Determine the (x, y) coordinate at the center of the cell enclosing the given text.  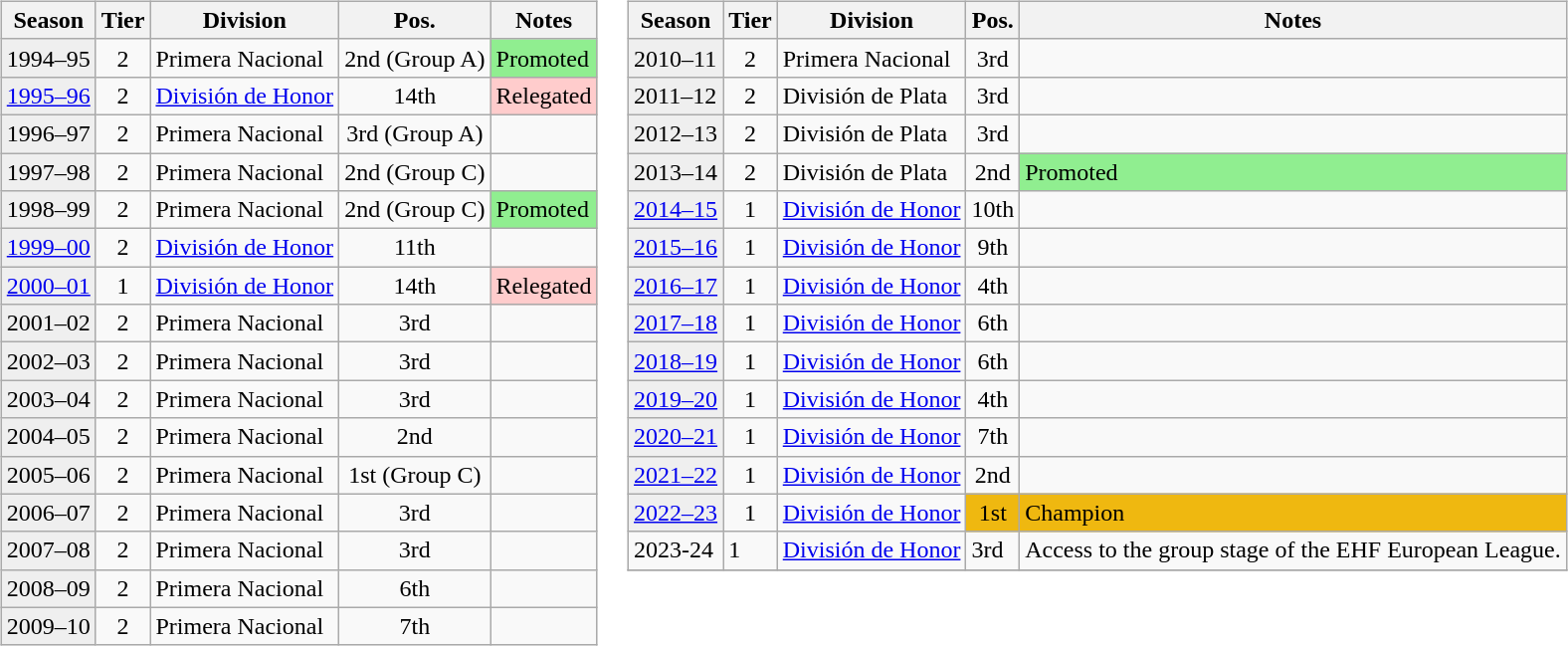
2003–04 (48, 399)
11th (415, 248)
2008–09 (48, 588)
2012–13 (677, 133)
2002–03 (48, 361)
2016–17 (677, 286)
1996–97 (48, 133)
3rd (Group A) (415, 133)
1995–96 (48, 96)
2015–16 (677, 248)
2020–21 (677, 437)
2019–20 (677, 399)
2014–15 (677, 210)
2005–06 (48, 475)
1994–95 (48, 58)
Access to the group stage of the EHF European League. (1293, 550)
1998–99 (48, 210)
2007–08 (48, 550)
2000–01 (48, 286)
2004–05 (48, 437)
1st (993, 513)
Champion (1293, 513)
1st (Group C) (415, 475)
1997–98 (48, 172)
2006–07 (48, 513)
2013–14 (677, 172)
9th (993, 248)
2nd (Group A) (415, 58)
2010–11 (677, 58)
2011–12 (677, 96)
2022–23 (677, 513)
2018–19 (677, 361)
2021–22 (677, 475)
2017–18 (677, 323)
1999–00 (48, 248)
2001–02 (48, 323)
10th (993, 210)
2023-24 (677, 550)
2009–10 (48, 626)
